Search for the cell housing the specified text and yield its (X, Y) center coordinate. 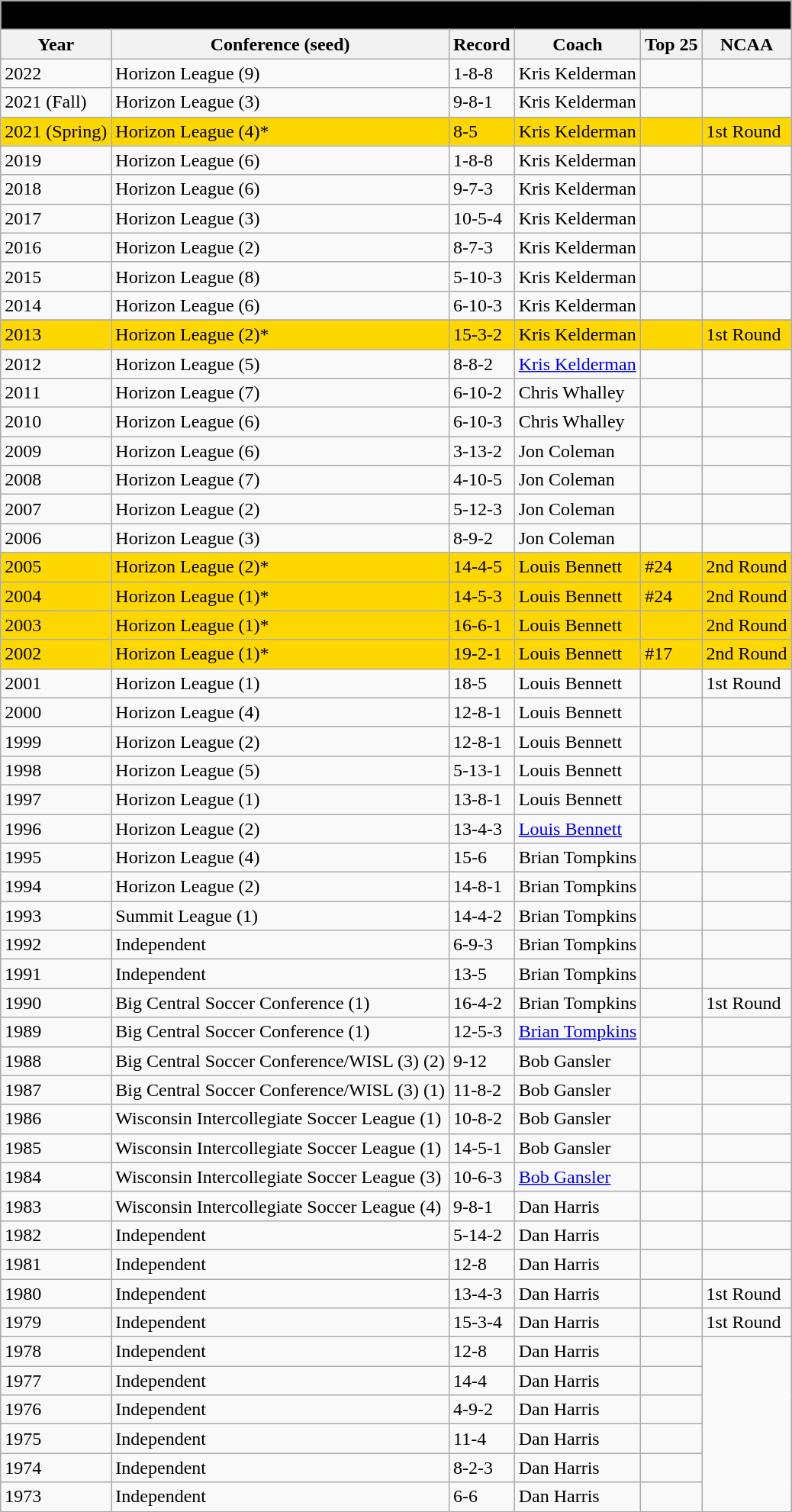
16-6-1 (481, 625)
12-5-3 (481, 1032)
5-12-3 (481, 509)
1992 (56, 945)
Top 25 (671, 44)
1976 (56, 1410)
2019 (56, 160)
8-8-2 (481, 364)
1991 (56, 974)
Horizon League (4)* (281, 131)
#17 (671, 654)
14-4 (481, 1381)
1988 (56, 1061)
1979 (56, 1323)
2013 (56, 334)
1974 (56, 1468)
6-10-2 (481, 393)
11-4 (481, 1439)
10-6-3 (481, 1177)
1997 (56, 799)
2002 (56, 654)
2014 (56, 305)
1996 (56, 828)
1978 (56, 1352)
1981 (56, 1264)
4-9-2 (481, 1410)
Horizon League (8) (281, 276)
2004 (56, 596)
19-2-1 (481, 654)
2007 (56, 509)
Wisconsin Intercollegiate Soccer League (4) (281, 1206)
Record (481, 44)
1983 (56, 1206)
8-5 (481, 131)
2021 (Fall) (56, 102)
4-10-5 (481, 480)
1977 (56, 1381)
2003 (56, 625)
10-5-4 (481, 218)
2005 (56, 567)
5-10-3 (481, 276)
1973 (56, 1497)
1990 (56, 1003)
1987 (56, 1090)
2012 (56, 364)
2006 (56, 538)
2000 (56, 712)
14-4-5 (481, 567)
1982 (56, 1235)
Milwaukee Panthers (396, 15)
Horizon League (9) (281, 73)
1985 (56, 1148)
15-6 (481, 858)
9-7-3 (481, 189)
Summit League (1) (281, 916)
14-5-1 (481, 1148)
1986 (56, 1119)
Big Central Soccer Conference/WISL (3) (2) (281, 1061)
1975 (56, 1439)
8-9-2 (481, 538)
2022 (56, 73)
1993 (56, 916)
14-4-2 (481, 916)
13-8-1 (481, 799)
2008 (56, 480)
1989 (56, 1032)
Big Central Soccer Conference/WISL (3) (1) (281, 1090)
3-13-2 (481, 451)
15-3-4 (481, 1323)
16-4-2 (481, 1003)
5-13-1 (481, 770)
1998 (56, 770)
8-2-3 (481, 1468)
15-3-2 (481, 334)
18-5 (481, 683)
2011 (56, 393)
1984 (56, 1177)
5-14-2 (481, 1235)
14-5-3 (481, 596)
11-8-2 (481, 1090)
2021 (Spring) (56, 131)
6-6 (481, 1497)
9-12 (481, 1061)
Year (56, 44)
2010 (56, 422)
2009 (56, 451)
2018 (56, 189)
10-8-2 (481, 1119)
2017 (56, 218)
8-7-3 (481, 247)
NCAA (746, 44)
6-9-3 (481, 945)
Wisconsin Intercollegiate Soccer League (3) (281, 1177)
1994 (56, 887)
14-8-1 (481, 887)
1999 (56, 741)
2016 (56, 247)
Coach (578, 44)
Conference (seed) (281, 44)
1995 (56, 858)
13-5 (481, 974)
1980 (56, 1294)
2015 (56, 276)
2001 (56, 683)
